Return the (x, y) coordinate for the center point of the cell that contains the specified text.  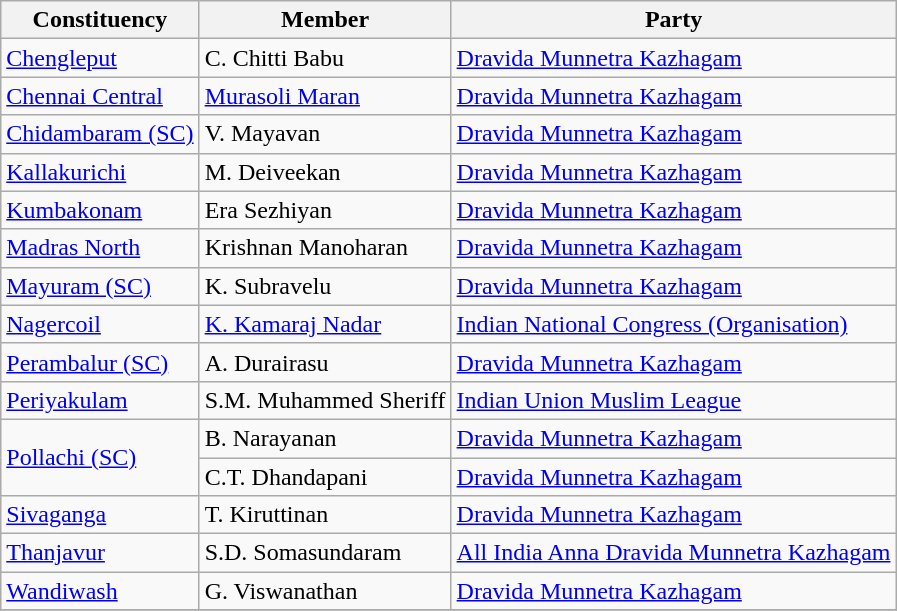
Member (325, 20)
Madras North (100, 248)
Periyakulam (100, 400)
Thanjavur (100, 553)
All India Anna Dravida Munnetra Kazhagam (674, 553)
Indian Union Muslim League (674, 400)
Kumbakonam (100, 210)
B. Narayanan (325, 438)
Indian National Congress (Organisation) (674, 324)
Nagercoil (100, 324)
V. Mayavan (325, 134)
Murasoli Maran (325, 96)
C.T. Dhandapani (325, 477)
C. Chitti Babu (325, 58)
G. Viswanathan (325, 591)
Chidambaram (SC) (100, 134)
Chengleput (100, 58)
K. Kamaraj Nadar (325, 324)
Chennai Central (100, 96)
A. Durairasu (325, 362)
Perambalur (SC) (100, 362)
Kallakurichi (100, 172)
Party (674, 20)
K. Subravelu (325, 286)
M. Deiveekan (325, 172)
Constituency (100, 20)
Wandiwash (100, 591)
Pollachi (SC) (100, 457)
Krishnan Manoharan (325, 248)
S.D. Somasundaram (325, 553)
Era Sezhiyan (325, 210)
S.M. Muhammed Sheriff (325, 400)
Sivaganga (100, 515)
Mayuram (SC) (100, 286)
T. Kiruttinan (325, 515)
